Return (x, y) of the center of cell containing provided text 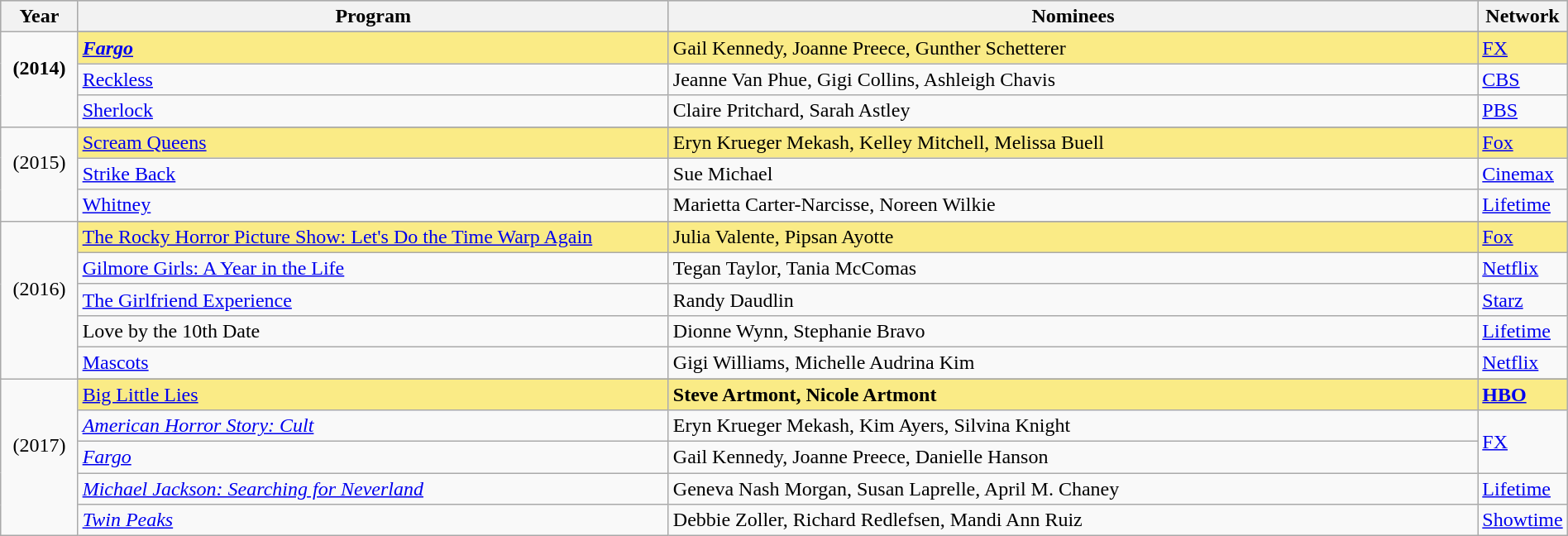
Claire Pritchard, Sarah Astley (1073, 111)
Big Little Lies (373, 395)
Marietta Carter-Narcisse, Noreen Wilkie (1073, 205)
Whitney (373, 205)
The Rocky Horror Picture Show: Let's Do the Time Warp Again (373, 237)
(2015) (40, 174)
Gail Kennedy, Joanne Preece, Gunther Schetterer (1073, 48)
Julia Valente, Pipsan Ayotte (1073, 237)
Steve Artmont, Nicole Artmont (1073, 395)
Gail Kennedy, Joanne Preece, Danielle Hanson (1073, 457)
Debbie Zoller, Richard Redlefsen, Mandi Ann Ruiz (1073, 520)
Year (40, 17)
Network (1523, 17)
Jeanne Van Phue, Gigi Collins, Ashleigh Chavis (1073, 79)
Geneva Nash Morgan, Susan Laprelle, April M. Chaney (1073, 489)
Randy Daudlin (1073, 299)
Tegan Taylor, Tania McComas (1073, 268)
American Horror Story: Cult (373, 426)
PBS (1523, 111)
Eryn Krueger Mekash, Kelley Mitchell, Melissa Buell (1073, 142)
Program (373, 17)
(2017) (40, 457)
Dionne Wynn, Stephanie Bravo (1073, 331)
Showtime (1523, 520)
Cinemax (1523, 174)
Strike Back (373, 174)
Scream Queens (373, 142)
(2016) (40, 299)
Gigi Williams, Michelle Audrina Kim (1073, 362)
Reckless (373, 79)
Eryn Krueger Mekash, Kim Ayers, Silvina Knight (1073, 426)
Starz (1523, 299)
Twin Peaks (373, 520)
Michael Jackson: Searching for Neverland (373, 489)
Sherlock (373, 111)
Gilmore Girls: A Year in the Life (373, 268)
The Girlfriend Experience (373, 299)
Nominees (1073, 17)
(2014) (40, 79)
HBO (1523, 395)
Love by the 10th Date (373, 331)
Sue Michael (1073, 174)
CBS (1523, 79)
Mascots (373, 362)
